Extract the (X, Y) coordinate from the center of the cell holding the provided text.  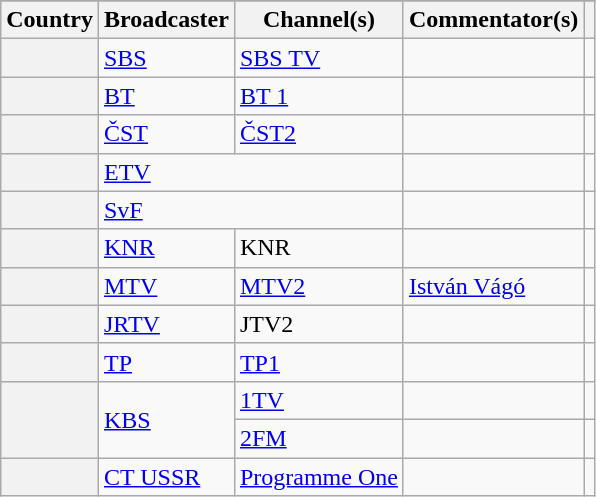
SvF (250, 210)
KBS (166, 419)
1TV (318, 400)
Country (50, 20)
ČST (166, 134)
Programme One (318, 477)
Channel(s) (318, 20)
TP1 (318, 362)
TP (166, 362)
István Vágó (493, 286)
SBS TV (318, 58)
2FM (318, 438)
MTV (166, 286)
BT 1 (318, 96)
MTV2 (318, 286)
ČST2 (318, 134)
ETV (250, 172)
CT USSR (166, 477)
JTV2 (318, 324)
SBS (166, 58)
JRTV (166, 324)
BT (166, 96)
Broadcaster (166, 20)
Commentator(s) (493, 20)
